Extract the [x, y] coordinate from the center of the cell holding the provided text.  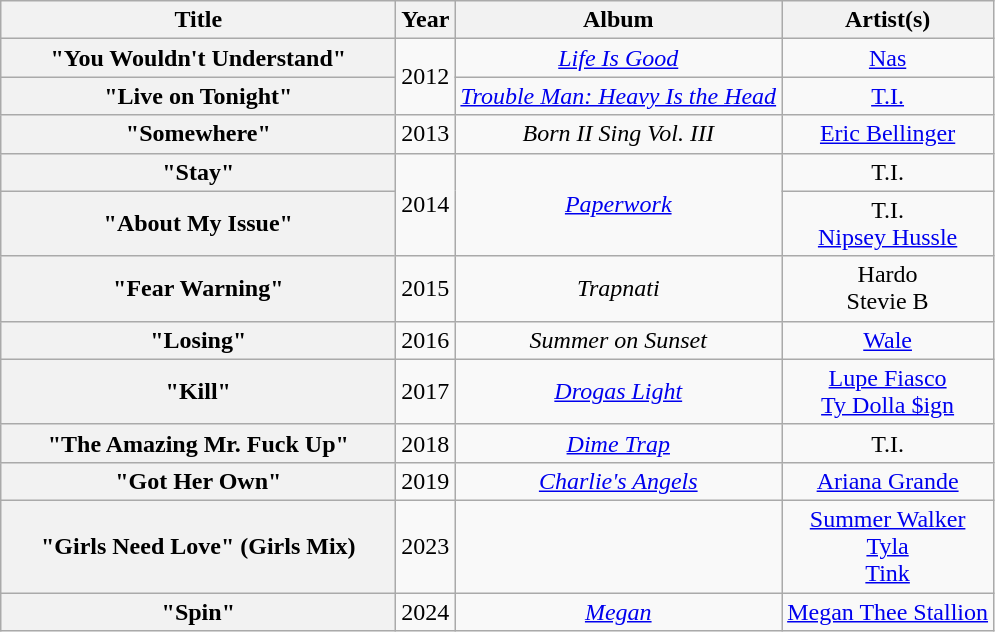
Drogas Light [618, 392]
Born II Sing Vol. III [618, 134]
2024 [426, 611]
Summer on Sunset [618, 340]
"You Wouldn't Understand" [198, 58]
Wale [888, 340]
"Spin" [198, 611]
Eric Bellinger [888, 134]
Nas [888, 58]
"Kill" [198, 392]
Trouble Man: Heavy Is the Head [618, 96]
Lupe FiascoTy Dolla $ign [888, 392]
Dime Trap [618, 443]
Title [198, 20]
"The Amazing Mr. Fuck Up" [198, 443]
2013 [426, 134]
Megan Thee Stallion [888, 611]
"Fear Warning" [198, 288]
"Stay" [198, 172]
Paperwork [618, 204]
Charlie's Angels [618, 481]
2017 [426, 392]
2019 [426, 481]
Summer WalkerTylaTink [888, 546]
Artist(s) [888, 20]
Life Is Good [618, 58]
"Losing" [198, 340]
Trapnati [618, 288]
"Got Her Own" [198, 481]
2012 [426, 77]
2018 [426, 443]
T.I.Nipsey Hussle [888, 224]
2016 [426, 340]
Megan [618, 611]
2023 [426, 546]
"Somewhere" [198, 134]
"Girls Need Love" (Girls Mix) [198, 546]
Ariana Grande [888, 481]
HardoStevie B [888, 288]
2015 [426, 288]
"Live on Tonight" [198, 96]
Year [426, 20]
2014 [426, 204]
"About My Issue" [198, 224]
Album [618, 20]
